Identify which cell holds the provided text, then report its (X, Y) central coordinate. 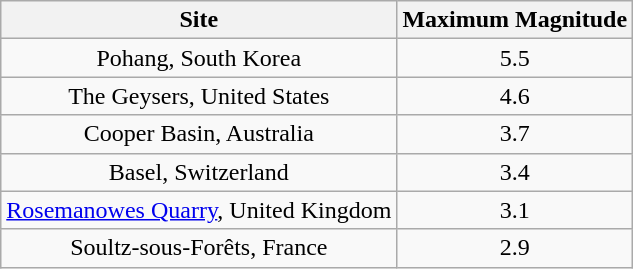
3.7 (515, 134)
Pohang, South Korea (199, 58)
Rosemanowes Quarry, United Kingdom (199, 210)
Maximum Magnitude (515, 20)
3.4 (515, 172)
4.6 (515, 96)
Site (199, 20)
The Geysers, United States (199, 96)
Soultz-sous-Forêts, France (199, 248)
3.1 (515, 210)
Cooper Basin, Australia (199, 134)
5.5 (515, 58)
2.9 (515, 248)
Basel, Switzerland (199, 172)
